Determine the (x, y) coordinate at the center of the cell enclosing the given text.  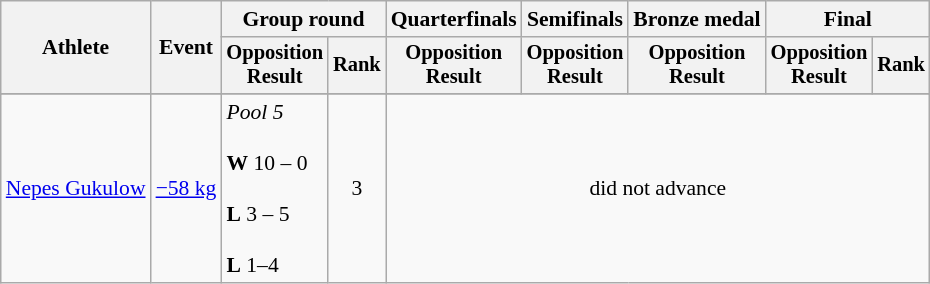
Group round (303, 19)
Pool 5W 10 – 0L 3 – 5L 1–4 (274, 188)
Bronze medal (696, 19)
Semifinals (576, 19)
Final (848, 19)
Event (186, 48)
Athlete (76, 48)
Quarterfinals (454, 19)
−58 kg (186, 188)
3 (357, 188)
did not advance (658, 188)
Nepes Gukulow (76, 188)
